Determine the [X, Y] coordinate at the center of the cell enclosing the given text.  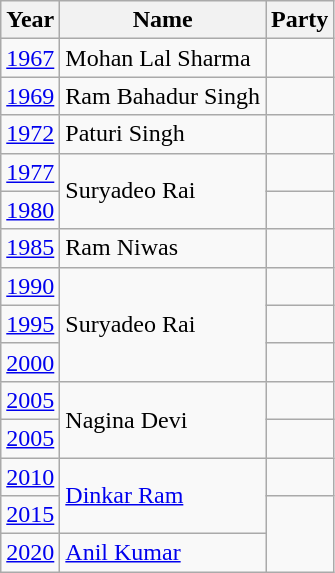
2020 [30, 553]
1967 [30, 58]
1995 [30, 324]
1977 [30, 172]
2010 [30, 477]
2000 [30, 362]
Ram Bahadur Singh [163, 96]
1985 [30, 248]
1980 [30, 210]
Ram Niwas [163, 248]
2015 [30, 515]
Party [300, 20]
1990 [30, 286]
Paturi Singh [163, 134]
Nagina Devi [163, 419]
Anil Kumar [163, 553]
Mohan Lal Sharma [163, 58]
1972 [30, 134]
Dinkar Ram [163, 496]
1969 [30, 96]
Name [163, 20]
Year [30, 20]
